Return [x, y] of the center of cell containing provided text 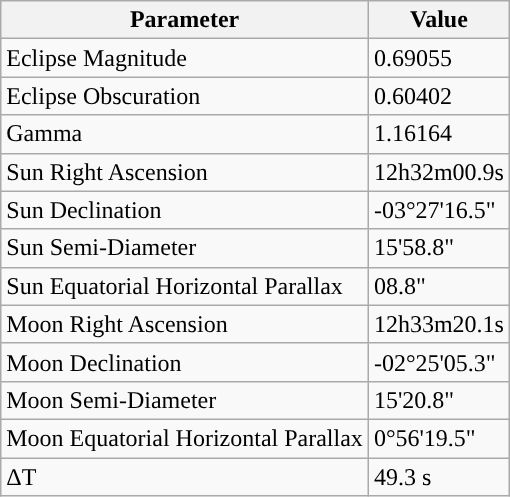
ΔT [185, 477]
Moon Equatorial Horizontal Parallax [185, 438]
15'58.8" [438, 248]
Gamma [185, 134]
Sun Right Ascension [185, 172]
12h33m20.1s [438, 324]
0.69055 [438, 58]
49.3 s [438, 477]
Eclipse Obscuration [185, 96]
Value [438, 20]
-02°25'05.3" [438, 362]
08.8" [438, 286]
Moon Right Ascension [185, 324]
Sun Semi-Diameter [185, 248]
Sun Equatorial Horizontal Parallax [185, 286]
1.16164 [438, 134]
Parameter [185, 20]
Eclipse Magnitude [185, 58]
12h32m00.9s [438, 172]
-03°27'16.5" [438, 210]
0°56'19.5" [438, 438]
15'20.8" [438, 400]
Moon Declination [185, 362]
0.60402 [438, 96]
Sun Declination [185, 210]
Moon Semi-Diameter [185, 400]
